Locate the cell with the specified text and output its [x, y] center coordinate. 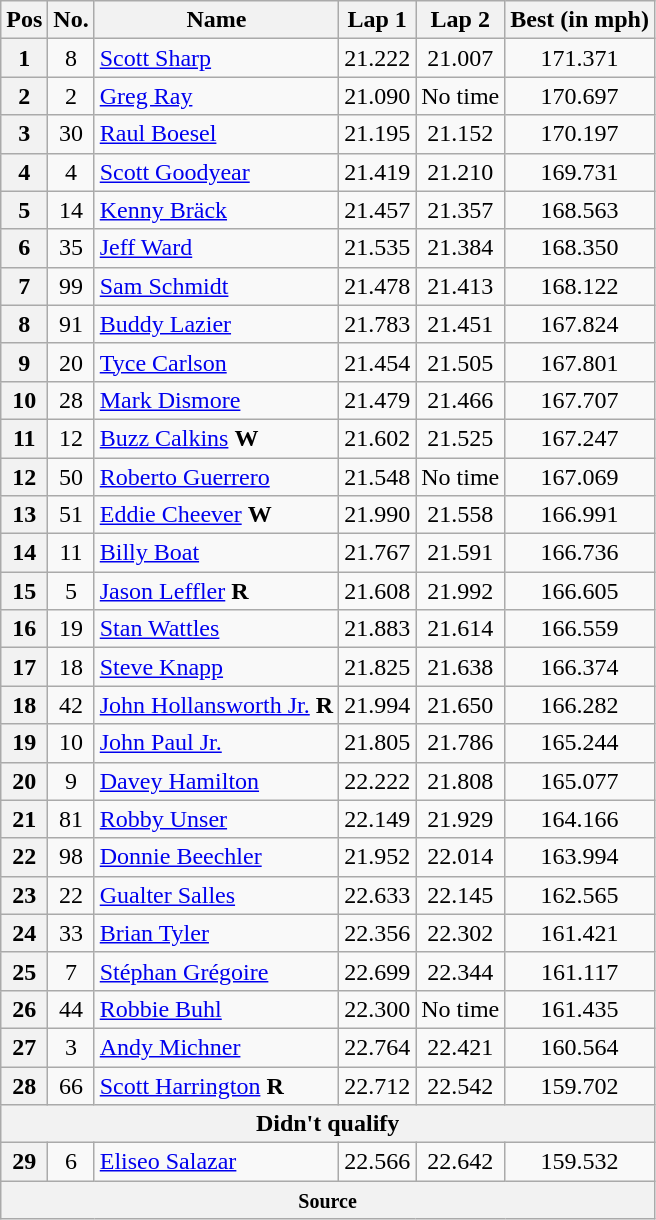
1 [24, 58]
21.805 [378, 743]
21.602 [378, 438]
21.929 [460, 819]
Name [216, 20]
99 [71, 286]
Stan Wattles [216, 629]
21.357 [460, 210]
Donnie Beechler [216, 857]
21.152 [460, 134]
Pos [24, 20]
170.697 [580, 96]
21.591 [460, 553]
50 [71, 477]
Buddy Lazier [216, 324]
21.505 [460, 362]
21.548 [378, 477]
161.421 [580, 933]
81 [71, 819]
167.069 [580, 477]
15 [24, 591]
21.638 [460, 667]
42 [71, 705]
98 [71, 857]
No. [71, 20]
21.007 [460, 58]
26 [24, 1009]
21.195 [378, 134]
Mark Dismore [216, 400]
167.824 [580, 324]
21.767 [378, 553]
171.371 [580, 58]
166.991 [580, 515]
160.564 [580, 1047]
51 [71, 515]
163.994 [580, 857]
21.466 [460, 400]
Roberto Guerrero [216, 477]
166.559 [580, 629]
21 [24, 819]
Buzz Calkins W [216, 438]
16 [24, 629]
Scott Sharp [216, 58]
Gualter Salles [216, 895]
25 [24, 971]
30 [71, 134]
24 [24, 933]
168.122 [580, 286]
66 [71, 1085]
21.535 [378, 248]
21.783 [378, 324]
22.542 [460, 1085]
17 [24, 667]
21.454 [378, 362]
162.565 [580, 895]
35 [71, 248]
Andy Michner [216, 1047]
170.197 [580, 134]
22.633 [378, 895]
Best (in mph) [580, 20]
168.350 [580, 248]
Scott Goodyear [216, 172]
166.605 [580, 591]
21.384 [460, 248]
John Paul Jr. [216, 743]
Brian Tyler [216, 933]
Sam Schmidt [216, 286]
21.478 [378, 286]
22.356 [378, 933]
21.825 [378, 667]
21.990 [378, 515]
22.764 [378, 1047]
22.712 [378, 1085]
166.374 [580, 667]
165.077 [580, 781]
Scott Harrington R [216, 1085]
21.525 [460, 438]
22.642 [460, 1162]
161.435 [580, 1009]
22.344 [460, 971]
Steve Knapp [216, 667]
21.419 [378, 172]
21.479 [378, 400]
21.994 [378, 705]
22.300 [378, 1009]
21.808 [460, 781]
29 [24, 1162]
Jeff Ward [216, 248]
22.699 [378, 971]
169.731 [580, 172]
Robbie Buhl [216, 1009]
13 [24, 515]
22.566 [378, 1162]
27 [24, 1047]
Eliseo Salazar [216, 1162]
Robby Unser [216, 819]
Didn't qualify [328, 1124]
22.014 [460, 857]
21.222 [378, 58]
21.992 [460, 591]
Lap 2 [460, 20]
21.614 [460, 629]
21.090 [378, 96]
Stéphan Grégoire [216, 971]
22.145 [460, 895]
165.244 [580, 743]
21.650 [460, 705]
21.413 [460, 286]
159.532 [580, 1162]
21.451 [460, 324]
166.282 [580, 705]
164.166 [580, 819]
21.457 [378, 210]
44 [71, 1009]
Davey Hamilton [216, 781]
33 [71, 933]
Billy Boat [216, 553]
21.786 [460, 743]
161.117 [580, 971]
22.421 [460, 1047]
21.608 [378, 591]
91 [71, 324]
John Hollansworth Jr. R [216, 705]
159.702 [580, 1085]
Tyce Carlson [216, 362]
21.952 [378, 857]
21.883 [378, 629]
21.558 [460, 515]
Raul Boesel [216, 134]
Greg Ray [216, 96]
167.247 [580, 438]
Lap 1 [378, 20]
Source [328, 1200]
21.210 [460, 172]
23 [24, 895]
22.149 [378, 819]
167.801 [580, 362]
22.302 [460, 933]
Eddie Cheever W [216, 515]
22.222 [378, 781]
Jason Leffler R [216, 591]
166.736 [580, 553]
168.563 [580, 210]
167.707 [580, 400]
Kenny Bräck [216, 210]
